Find where the given text appears and provide that cell's center as [X, Y] coordinate. 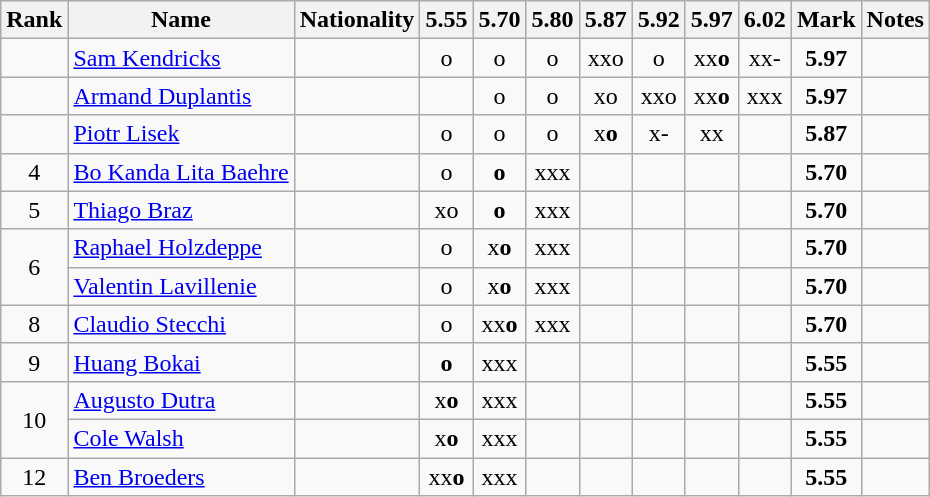
Sam Kendricks [181, 58]
Huang Bokai [181, 362]
Name [181, 20]
Augusto Dutra [181, 400]
5.92 [658, 20]
Raphael Holzdeppe [181, 248]
Cole Walsh [181, 438]
Piotr Lisek [181, 134]
10 [34, 419]
Valentin Lavillenie [181, 286]
Rank [34, 20]
xx- [764, 58]
x- [658, 134]
Ben Broeders [181, 477]
Claudio Stecchi [181, 324]
4 [34, 172]
Notes [895, 20]
Thiago Braz [181, 210]
Armand Duplantis [181, 96]
6 [34, 267]
9 [34, 362]
xx [712, 134]
Nationality [357, 20]
8 [34, 324]
6.02 [764, 20]
12 [34, 477]
5.80 [552, 20]
Bo Kanda Lita Baehre [181, 172]
Mark [826, 20]
5 [34, 210]
